For the text-containing cell, return its midpoint in [X, Y] coordinate format. 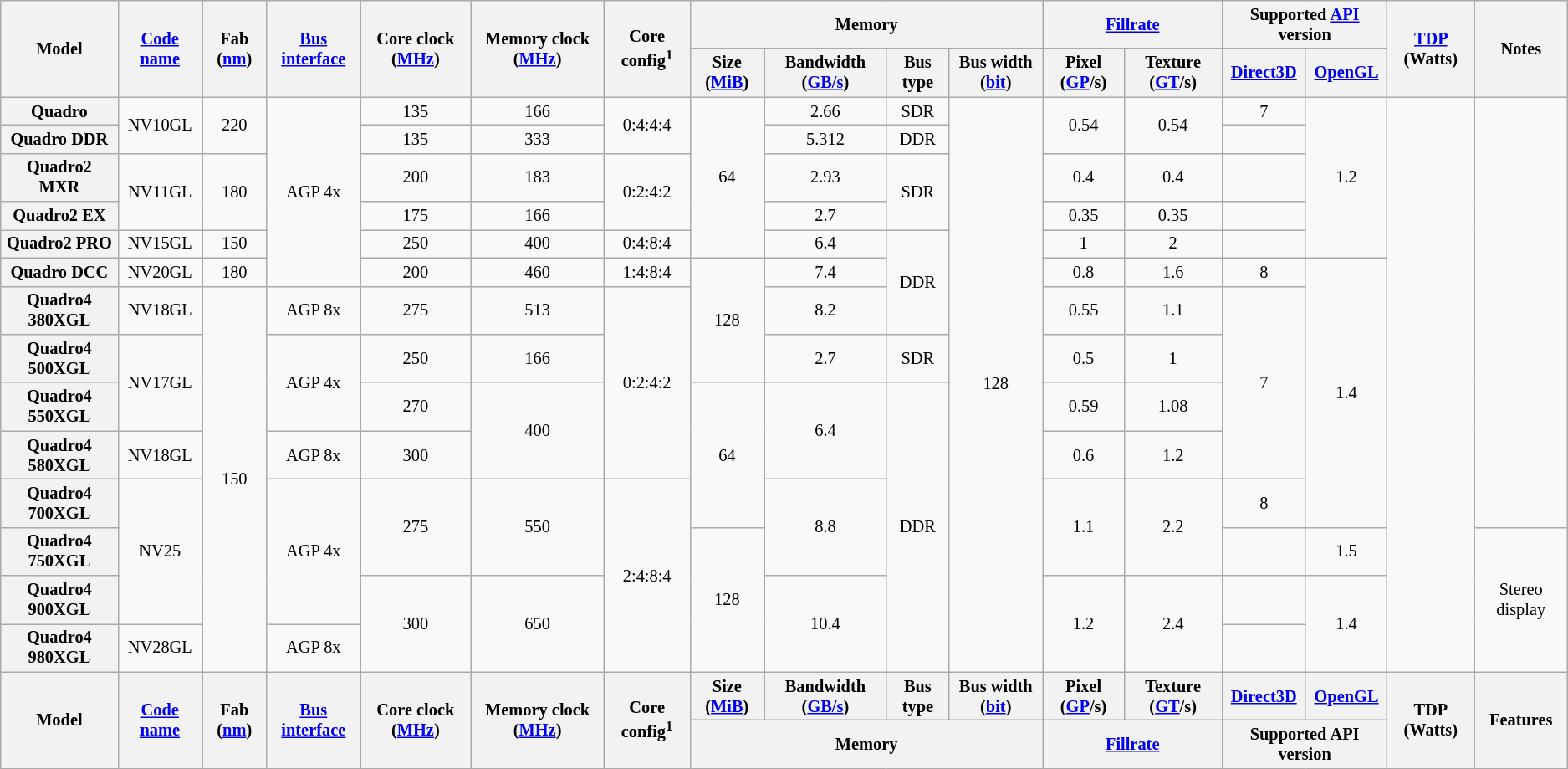
NV11GL [161, 191]
175 [416, 216]
Quadro2 PRO [59, 244]
Quadro4 380XGL [59, 310]
5.312 [826, 139]
1.6 [1172, 272]
Quadro4 980XGL [59, 648]
Stereo display [1521, 599]
1:4:8:4 [647, 272]
1.5 [1346, 551]
220 [234, 126]
Quadro4 550XGL [59, 407]
1.08 [1172, 407]
2.2 [1172, 527]
Quadro2 MXR [59, 177]
2.4 [1172, 624]
Quadro4 900XGL [59, 600]
Notes [1521, 49]
2 [1172, 244]
0:4:8:4 [647, 244]
10.4 [826, 624]
333 [537, 139]
Features [1521, 720]
0.55 [1084, 310]
NV20GL [161, 272]
550 [537, 527]
2:4:8:4 [647, 576]
270 [416, 407]
0.59 [1084, 407]
0.6 [1084, 455]
Quadro2 EX [59, 216]
NV17GL [161, 382]
0:4:4:4 [647, 126]
0.5 [1084, 358]
NV25 [161, 551]
7.4 [826, 272]
0.8 [1084, 272]
2.93 [826, 177]
Quadro4 500XGL [59, 358]
8.8 [826, 527]
Quadro DDR [59, 139]
8.2 [826, 310]
513 [537, 310]
Quadro4 580XGL [59, 455]
Quadro [59, 111]
NV10GL [161, 126]
NV28GL [161, 648]
2.66 [826, 111]
183 [537, 177]
460 [537, 272]
Quadro4 750XGL [59, 551]
Quadro DCC [59, 272]
NV15GL [161, 244]
650 [537, 624]
Quadro4 700XGL [59, 503]
